Detect which cell encompasses the target text, then output its (X, Y) center coordinate. 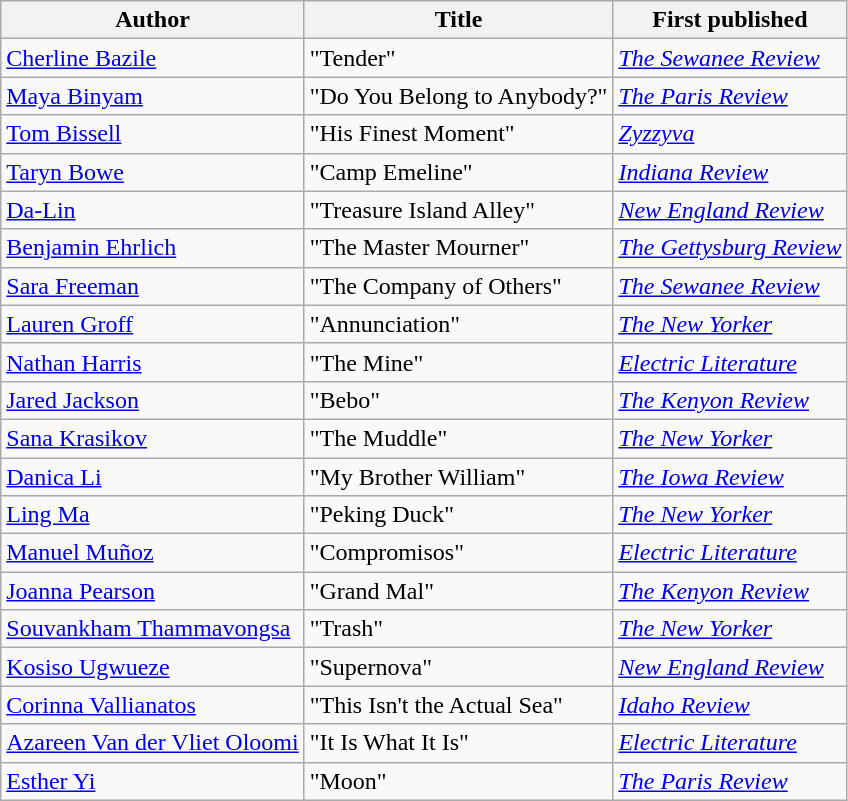
Esther Yi (152, 781)
Benjamin Ehrlich (152, 248)
"Supernova" (458, 667)
"It Is What It Is" (458, 743)
"The Master Mourner" (458, 248)
The Gettysburg Review (730, 248)
Maya Binyam (152, 96)
Title (458, 20)
"The Muddle" (458, 438)
The Iowa Review (730, 477)
"His Finest Moment" (458, 134)
Lauren Groff (152, 324)
"The Company of Others" (458, 286)
Azareen Van der Vliet Oloomi (152, 743)
Ling Ma (152, 515)
Jared Jackson (152, 400)
"Trash" (458, 629)
"Compromisos" (458, 553)
Manuel Muñoz (152, 553)
Author (152, 20)
"Treasure Island Alley" (458, 210)
"My Brother William" (458, 477)
"Peking Duck" (458, 515)
"This Isn't the Actual Sea" (458, 705)
Souvankham Thammavongsa (152, 629)
Sana Krasikov (152, 438)
Taryn Bowe (152, 172)
Cherline Bazile (152, 58)
"Camp Emeline" (458, 172)
"Bebo" (458, 400)
Da-Lin (152, 210)
"Grand Mal" (458, 591)
Sara Freeman (152, 286)
Idaho Review (730, 705)
Corinna Vallianatos (152, 705)
Danica Li (152, 477)
Joanna Pearson (152, 591)
"Do You Belong to Anybody?" (458, 96)
Nathan Harris (152, 362)
Zyzzyva (730, 134)
"Moon" (458, 781)
First published (730, 20)
Tom Bissell (152, 134)
"Tender" (458, 58)
Kosiso Ugwueze (152, 667)
Indiana Review (730, 172)
"Annunciation" (458, 324)
"The Mine" (458, 362)
